Determine the [X, Y] coordinate at the center of the cell enclosing the given text.  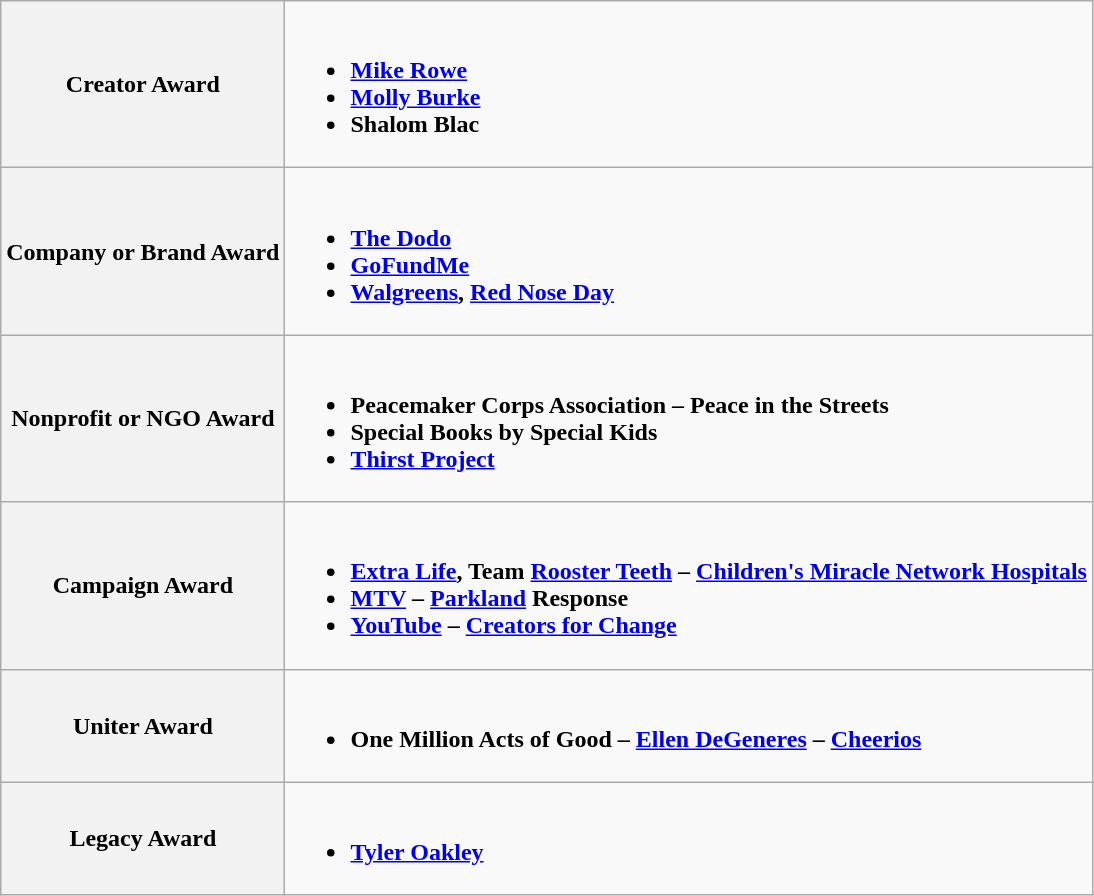
Extra Life, Team Rooster Teeth – Children's Miracle Network HospitalsMTV – Parkland ResponseYouTube – Creators for Change [688, 586]
One Million Acts of Good – Ellen DeGeneres – Cheerios [688, 726]
The DodoGoFundMeWalgreens, Red Nose Day [688, 252]
Company or Brand Award [143, 252]
Nonprofit or NGO Award [143, 418]
Uniter Award [143, 726]
Mike RoweMolly BurkeShalom Blac [688, 84]
Peacemaker Corps Association – Peace in the StreetsSpecial Books by Special KidsThirst Project [688, 418]
Tyler Oakley [688, 838]
Creator Award [143, 84]
Legacy Award [143, 838]
Campaign Award [143, 586]
